Return the [X, Y] coordinate for the center point of the cell that contains the specified text.  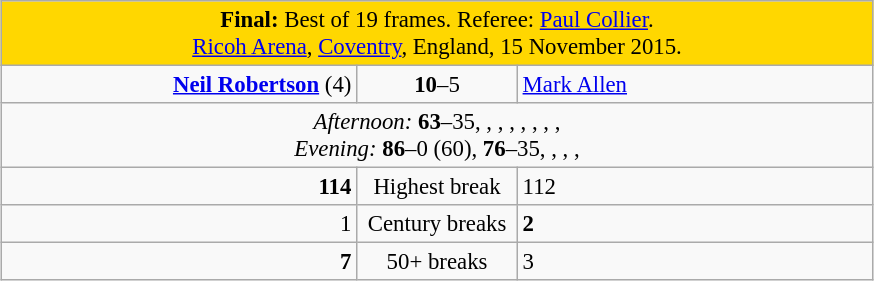
Highest break [438, 187]
2 [695, 224]
7 [179, 262]
Neil Robertson (4) [179, 85]
10–5 [438, 85]
Century breaks [438, 224]
Afternoon: 63–35, , , , , , , , Evening: 86–0 (60), 76–35, , , , [437, 136]
50+ breaks [438, 262]
1 [179, 224]
3 [695, 262]
112 [695, 187]
Final: Best of 19 frames. Referee: Paul Collier.Ricoh Arena, Coventry, England, 15 November 2015. [437, 34]
Mark Allen [695, 85]
114 [179, 187]
